Locate the cell with the specified text and output its (X, Y) center coordinate. 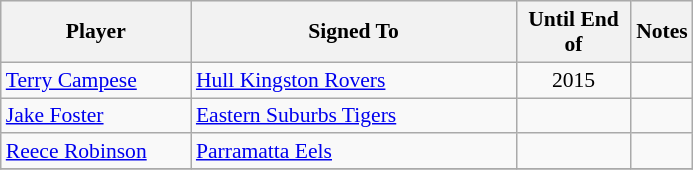
Terry Campese (96, 80)
Jake Foster (96, 116)
Eastern Suburbs Tigers (354, 116)
Parramatta Eels (354, 152)
2015 (574, 80)
Notes (662, 32)
Hull Kingston Rovers (354, 80)
Until End of (574, 32)
Reece Robinson (96, 152)
Player (96, 32)
Signed To (354, 32)
